From the cell containing the given text, extract its center point as (x, y) coordinate. 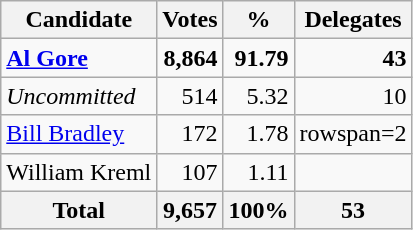
Candidate (79, 20)
Total (79, 210)
Delegates (353, 20)
514 (190, 96)
% (258, 20)
53 (353, 210)
91.79 (258, 58)
100% (258, 210)
10 (353, 96)
Votes (190, 20)
William Kreml (79, 172)
rowspan=2 (353, 134)
Al Gore (79, 58)
5.32 (258, 96)
172 (190, 134)
Uncommitted (79, 96)
1.11 (258, 172)
8,864 (190, 58)
1.78 (258, 134)
107 (190, 172)
43 (353, 58)
9,657 (190, 210)
Bill Bradley (79, 134)
